Return the (x, y) coordinate for the center point of the cell that contains the specified text.  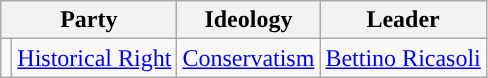
Ideology (248, 20)
Historical Right (94, 58)
Leader (403, 20)
Party (89, 20)
Bettino Ricasoli (403, 58)
Conservatism (248, 58)
